Determine the [X, Y] coordinate at the center of the cell enclosing the given text.  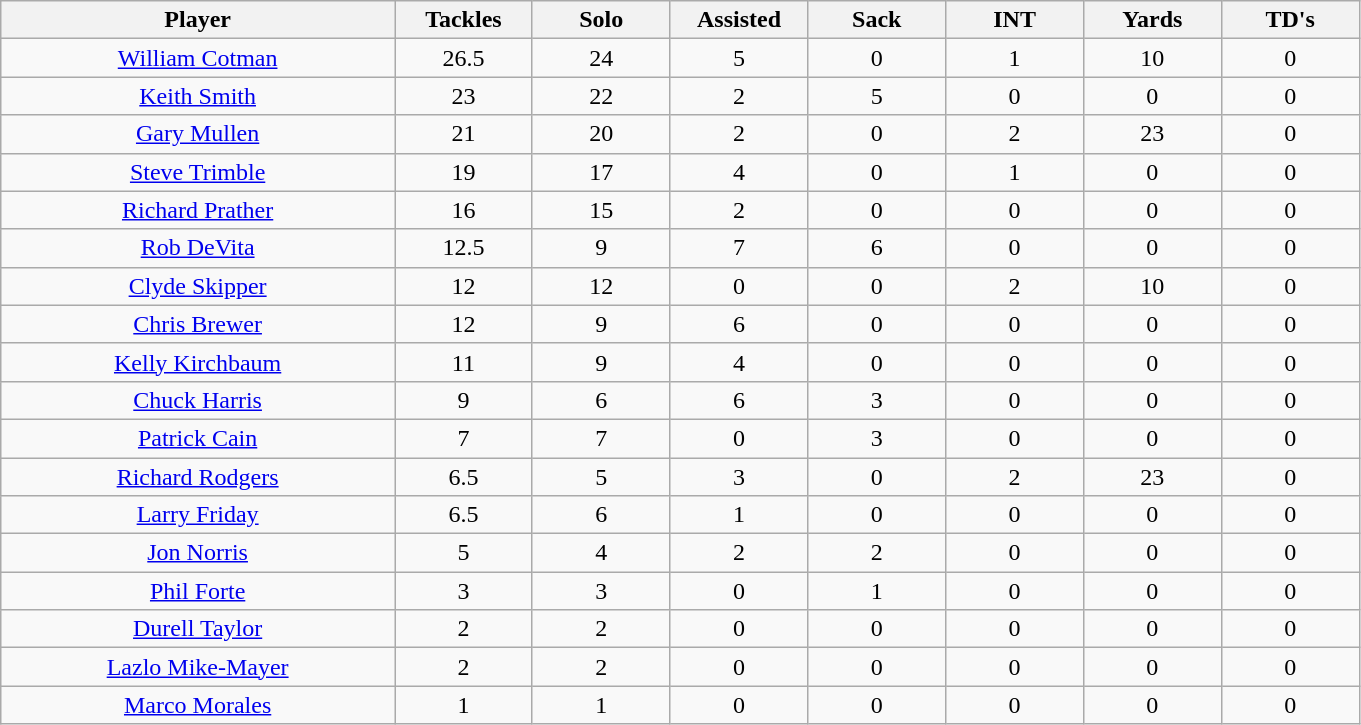
11 [463, 362]
William Cotman [198, 58]
Clyde Skipper [198, 286]
24 [601, 58]
Gary Mullen [198, 134]
17 [601, 172]
Chris Brewer [198, 324]
15 [601, 210]
22 [601, 96]
Chuck Harris [198, 400]
21 [463, 134]
Jon Norris [198, 553]
Richard Rodgers [198, 477]
Durell Taylor [198, 629]
TD's [1290, 20]
Keith Smith [198, 96]
Rob DeVita [198, 248]
16 [463, 210]
Solo [601, 20]
Richard Prather [198, 210]
Assisted [739, 20]
INT [1015, 20]
20 [601, 134]
Lazlo Mike-Mayer [198, 667]
Steve Trimble [198, 172]
Player [198, 20]
Patrick Cain [198, 438]
19 [463, 172]
Phil Forte [198, 591]
26.5 [463, 58]
Kelly Kirchbaum [198, 362]
Larry Friday [198, 515]
Tackles [463, 20]
Sack [877, 20]
Yards [1152, 20]
12.5 [463, 248]
Marco Morales [198, 705]
